Find where the given text appears and provide that cell's center as [X, Y] coordinate. 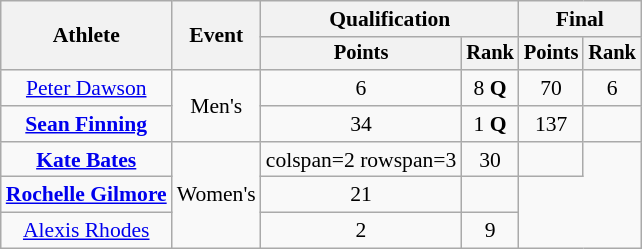
Alexis Rhodes [86, 231]
Kate Bates [86, 160]
137 [551, 124]
21 [362, 195]
Sean Finning [86, 124]
70 [551, 88]
Peter Dawson [86, 88]
Women's [216, 196]
Final [580, 19]
30 [490, 160]
colspan=2 rowspan=3 [362, 160]
Men's [216, 106]
Qualification [390, 19]
2 [362, 231]
8 Q [490, 88]
Athlete [86, 36]
34 [362, 124]
9 [490, 231]
1 Q [490, 124]
Rochelle Gilmore [86, 195]
Event [216, 36]
